Identify which cell holds the provided text, then report its (X, Y) central coordinate. 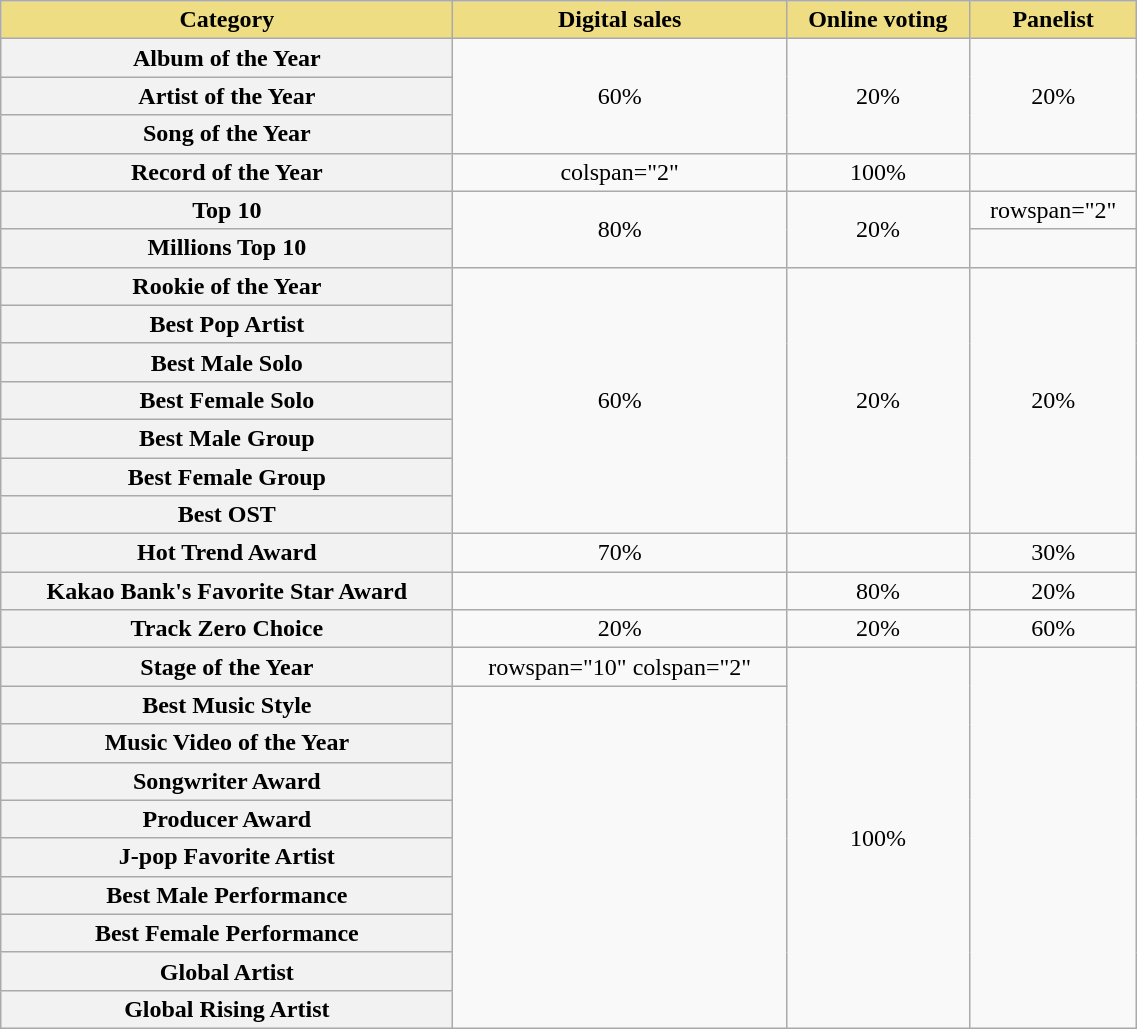
colspan="2" (620, 172)
Kakao Bank's Favorite Star Award (227, 591)
rowspan="10" colspan="2" (620, 667)
Best Music Style (227, 705)
Record of the Year (227, 172)
Song of the Year (227, 134)
Best Male Group (227, 438)
Top 10 (227, 210)
Global Artist (227, 971)
Best Female Performance (227, 933)
70% (620, 553)
Best Female Solo (227, 400)
Best OST (227, 515)
Best Male Solo (227, 362)
Online voting (878, 20)
Producer Award (227, 819)
Best Female Group (227, 477)
Millions Top 10 (227, 248)
Track Zero Choice (227, 629)
Best Pop Artist (227, 324)
Stage of the Year (227, 667)
30% (1052, 553)
Panelist (1052, 20)
J-pop Favorite Artist (227, 857)
Global Rising Artist (227, 1009)
Digital sales (620, 20)
Music Video of the Year (227, 743)
Artist of the Year (227, 96)
Hot Trend Award (227, 553)
rowspan="2" (1052, 210)
Rookie of the Year (227, 286)
Best Male Performance (227, 895)
Songwriter Award (227, 781)
Album of the Year (227, 58)
Category (227, 20)
